Extract the (x, y) coordinate from the center of the cell holding the provided text.  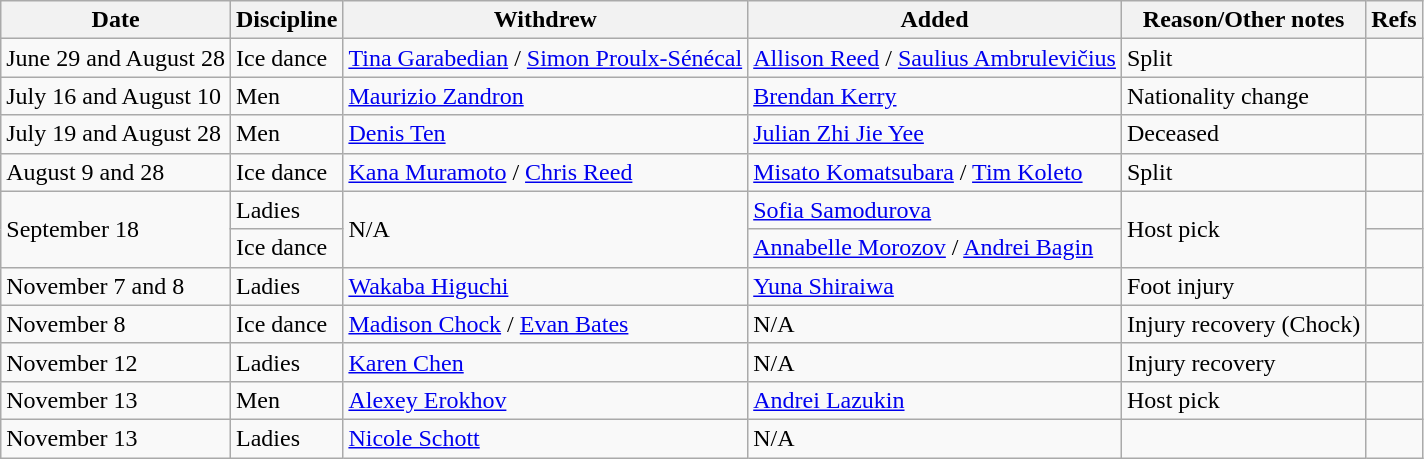
Refs (1394, 20)
Sofia Samodurova (935, 210)
November 12 (116, 362)
Annabelle Morozov / Andrei Bagin (935, 248)
Andrei Lazukin (935, 400)
Madison Chock / Evan Bates (546, 324)
Injury recovery (1243, 362)
September 18 (116, 229)
Yuna Shiraiwa (935, 286)
Nicole Schott (546, 438)
August 9 and 28 (116, 172)
Denis Ten (546, 134)
Withdrew (546, 20)
Added (935, 20)
Julian Zhi Jie Yee (935, 134)
June 29 and August 28 (116, 58)
Reason/Other notes (1243, 20)
Discipline (286, 20)
Misato Komatsubara / Tim Koleto (935, 172)
July 19 and August 28 (116, 134)
Maurizio Zandron (546, 96)
Karen Chen (546, 362)
Tina Garabedian / Simon Proulx-Sénécal (546, 58)
November 8 (116, 324)
November 7 and 8 (116, 286)
Brendan Kerry (935, 96)
Kana Muramoto / Chris Reed (546, 172)
Wakaba Higuchi (546, 286)
Allison Reed / Saulius Ambrulevičius (935, 58)
July 16 and August 10 (116, 96)
Deceased (1243, 134)
Nationality change (1243, 96)
Foot injury (1243, 286)
Injury recovery (Chock) (1243, 324)
Alexey Erokhov (546, 400)
Date (116, 20)
